Find where the given text appears and provide that cell's center as (x, y) coordinate. 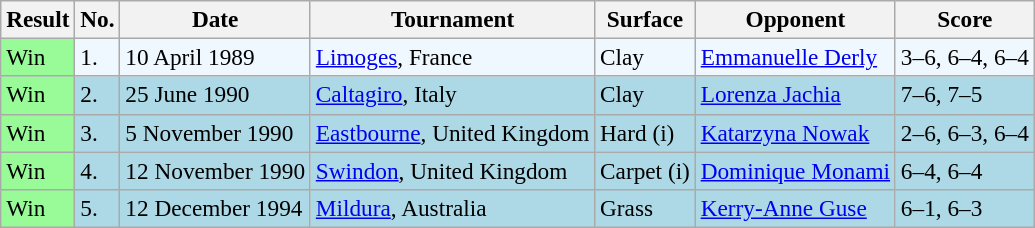
12 December 1994 (215, 208)
3–6, 6–4, 6–4 (964, 57)
7–6, 7–5 (964, 95)
1. (98, 57)
2–6, 6–3, 6–4 (964, 133)
Dominique Monami (795, 170)
5. (98, 208)
10 April 1989 (215, 57)
Date (215, 19)
Katarzyna Nowak (795, 133)
Eastbourne, United Kingdom (452, 133)
12 November 1990 (215, 170)
3. (98, 133)
Result (38, 19)
Mildura, Australia (452, 208)
Swindon, United Kingdom (452, 170)
Surface (646, 19)
2. (98, 95)
Caltagiro, Italy (452, 95)
4. (98, 170)
6–1, 6–3 (964, 208)
6–4, 6–4 (964, 170)
5 November 1990 (215, 133)
Grass (646, 208)
No. (98, 19)
Limoges, France (452, 57)
Kerry-Anne Guse (795, 208)
25 June 1990 (215, 95)
Score (964, 19)
Emmanuelle Derly (795, 57)
Tournament (452, 19)
Opponent (795, 19)
Carpet (i) (646, 170)
Lorenza Jachia (795, 95)
Hard (i) (646, 133)
